Extract the [x, y] coordinate from the center of the cell holding the provided text.  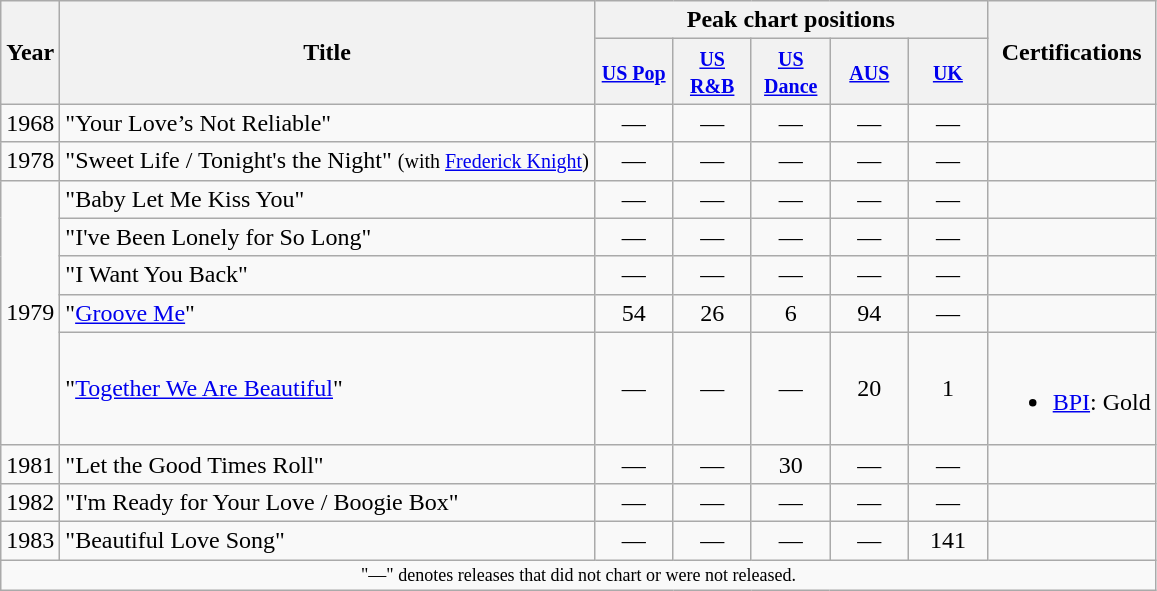
AUS [870, 72]
"I'm Ready for Your Love / Boogie Box" [328, 502]
"Together We Are Beautiful" [328, 388]
BPI: Gold [1072, 388]
1981 [30, 464]
"I've Been Lonely for So Long" [328, 237]
Certifications [1072, 52]
1978 [30, 161]
Year [30, 52]
1 [948, 388]
US R&B [712, 72]
1982 [30, 502]
US Dance [790, 72]
"Groove Me" [328, 313]
1979 [30, 312]
30 [790, 464]
94 [870, 313]
UK [948, 72]
1968 [30, 123]
US Pop [634, 72]
20 [870, 388]
Title [328, 52]
"I Want You Back" [328, 275]
26 [712, 313]
1983 [30, 540]
"Baby Let Me Kiss You" [328, 199]
"—" denotes releases that did not chart or were not released. [579, 576]
Peak chart positions [790, 20]
141 [948, 540]
6 [790, 313]
"Let the Good Times Roll" [328, 464]
"Beautiful Love Song" [328, 540]
"Sweet Life / Tonight's the Night" (with Frederick Knight) [328, 161]
"Your Love’s Not Reliable" [328, 123]
54 [634, 313]
